Search for the cell housing the specified text and yield its [X, Y] center coordinate. 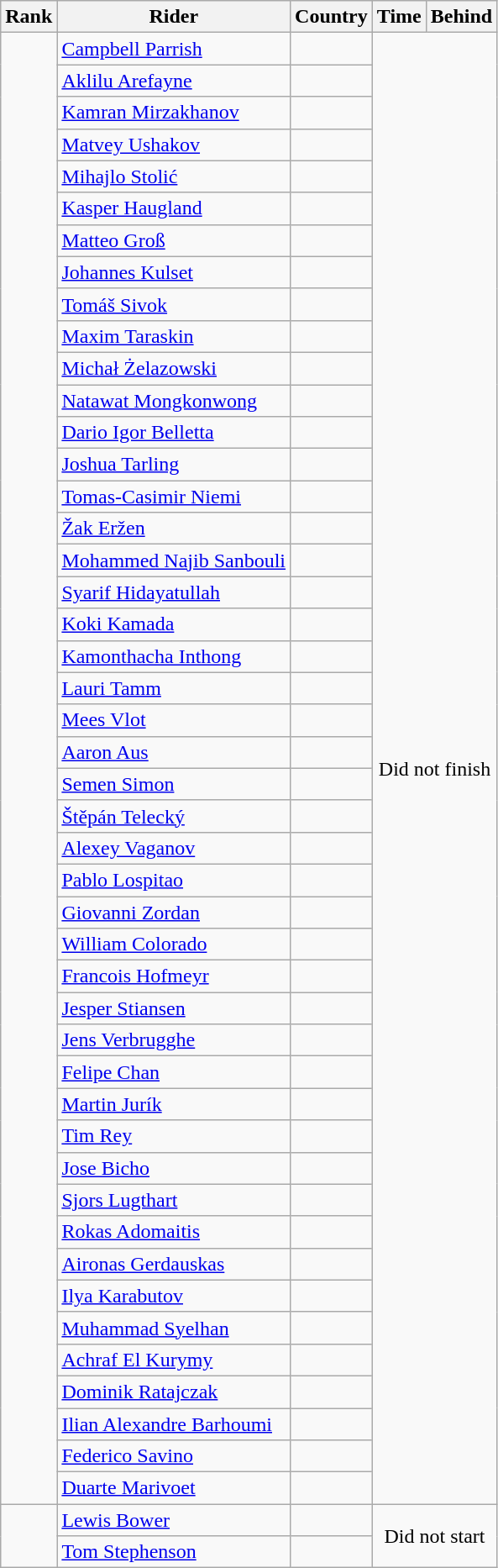
Aklilu Arefayne [174, 81]
Rokas Adomaitis [174, 1232]
Felipe Chan [174, 1072]
Tomas-Casimir Niemi [174, 497]
Alexey Vaganov [174, 848]
Mihajlo Stolić [174, 176]
Joshua Tarling [174, 465]
Koki Kamada [174, 624]
Rider [174, 17]
Muhammad Syelhan [174, 1328]
Matvey Ushakov [174, 145]
Kamonthacha Inthong [174, 656]
Did not finish [434, 768]
Michał Żelazowski [174, 368]
Maxim Taraskin [174, 336]
Francois Hofmeyr [174, 976]
Ilian Alexandre Barhoumi [174, 1424]
Pablo Lospitao [174, 880]
Aaron Aus [174, 752]
Semen Simon [174, 784]
Federico Savino [174, 1456]
Žak Eržen [174, 529]
Tom Stephenson [174, 1552]
Time [399, 17]
Campbell Parrish [174, 49]
Natawat Mongkonwong [174, 401]
Jens Verbrugghe [174, 1040]
Did not start [434, 1536]
Sjors Lugthart [174, 1200]
Mohammed Najib Sanbouli [174, 560]
Behind [461, 17]
Matteo Groß [174, 240]
Kasper Haugland [174, 208]
Štěpán Telecký [174, 816]
Duarte Marivoet [174, 1488]
Jose Bicho [174, 1168]
Johannes Kulset [174, 272]
Mees Vlot [174, 720]
Country [332, 17]
Lewis Bower [174, 1520]
Giovanni Zordan [174, 912]
Rank [29, 17]
Tim Rey [174, 1136]
Ilya Karabutov [174, 1296]
Martin Jurík [174, 1104]
Achraf El Kurymy [174, 1360]
William Colorado [174, 944]
Aironas Gerdauskas [174, 1264]
Jesper Stiansen [174, 1008]
Dominik Ratajczak [174, 1392]
Lauri Tamm [174, 688]
Dario Igor Belletta [174, 433]
Kamran Mirzakhanov [174, 113]
Tomáš Sivok [174, 304]
Syarif Hidayatullah [174, 592]
